Return the (X, Y) coordinate for the center point of the cell that contains the specified text.  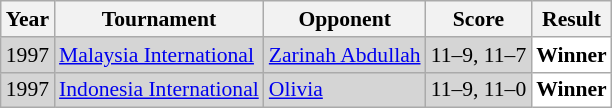
Tournament (159, 19)
Olivia (345, 90)
Score (479, 19)
Result (572, 19)
Malaysia International (159, 55)
Opponent (345, 19)
Year (28, 19)
Indonesia International (159, 90)
11–9, 11–0 (479, 90)
Zarinah Abdullah (345, 55)
11–9, 11–7 (479, 55)
